Identify which cell holds the provided text, then report its (X, Y) central coordinate. 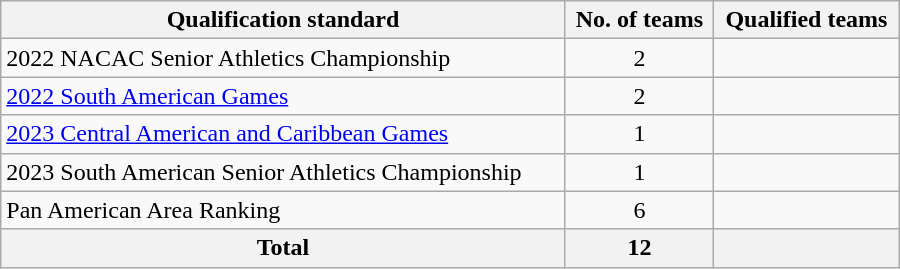
6 (639, 210)
No. of teams (639, 20)
Total (283, 248)
2022 NACAC Senior Athletics Championship (283, 58)
Pan American Area Ranking (283, 210)
12 (639, 248)
Qualification standard (283, 20)
2023 South American Senior Athletics Championship (283, 172)
2023 Central American and Caribbean Games (283, 134)
2022 South American Games (283, 96)
Qualified teams (807, 20)
